Provide the [X, Y] coordinate of the cell's center where the given text is located.  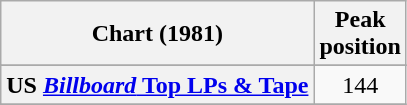
Chart (1981) [158, 34]
US Billboard Top LPs & Tape [158, 85]
Peakposition [360, 34]
144 [360, 85]
